Capture the cell that displays the provided text and extract its [X, Y] central coordinate. 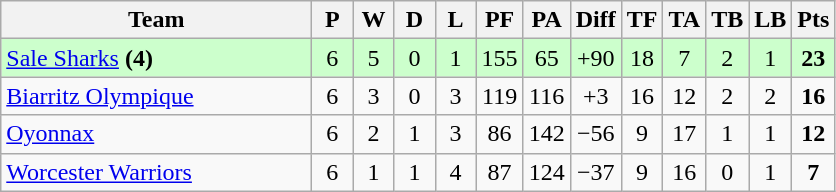
116 [546, 96]
+90 [596, 58]
124 [546, 172]
5 [374, 58]
23 [814, 58]
TB [728, 20]
PF [500, 20]
86 [500, 134]
−56 [596, 134]
Sale Sharks (4) [156, 58]
TF [642, 20]
Biarritz Olympique [156, 96]
PA [546, 20]
D [414, 20]
Oyonnax [156, 134]
LB [770, 20]
142 [546, 134]
+3 [596, 96]
P [332, 20]
W [374, 20]
119 [500, 96]
TA [684, 20]
65 [546, 58]
−37 [596, 172]
Diff [596, 20]
17 [684, 134]
Worcester Warriors [156, 172]
Pts [814, 20]
155 [500, 58]
18 [642, 58]
87 [500, 172]
Team [156, 20]
L [456, 20]
4 [456, 172]
